Return the (X, Y) coordinate for the center point of the cell that contains the specified text.  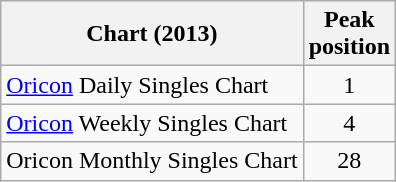
Oricon Monthly Singles Chart (152, 161)
Oricon Daily Singles Chart (152, 85)
Peakposition (349, 34)
1 (349, 85)
Oricon Weekly Singles Chart (152, 123)
4 (349, 123)
Chart (2013) (152, 34)
28 (349, 161)
